Find where the given text appears and provide that cell's center as [x, y] coordinate. 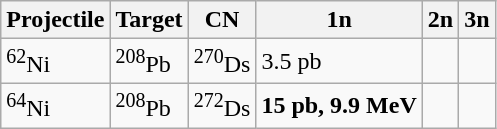
62Ni [56, 62]
2n [440, 20]
3n [477, 20]
Projectile [56, 20]
3.5 pb [339, 62]
15 pb, 9.9 MeV [339, 106]
CN [222, 20]
Target [149, 20]
1n [339, 20]
270Ds [222, 62]
64Ni [56, 106]
272Ds [222, 106]
